Scan for the cell matching the given text and deliver its (X, Y) coordinate at center. 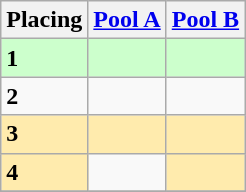
Placing (44, 20)
3 (44, 134)
Pool B (205, 20)
4 (44, 172)
2 (44, 96)
Pool A (127, 20)
1 (44, 58)
